Return (x, y) of the center of cell containing provided text 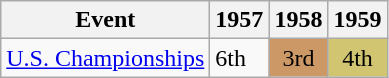
1959 (358, 20)
1958 (298, 20)
4th (358, 58)
Event (106, 20)
6th (240, 58)
3rd (298, 58)
1957 (240, 20)
U.S. Championships (106, 58)
